Capture the cell that displays the provided text and extract its (X, Y) central coordinate. 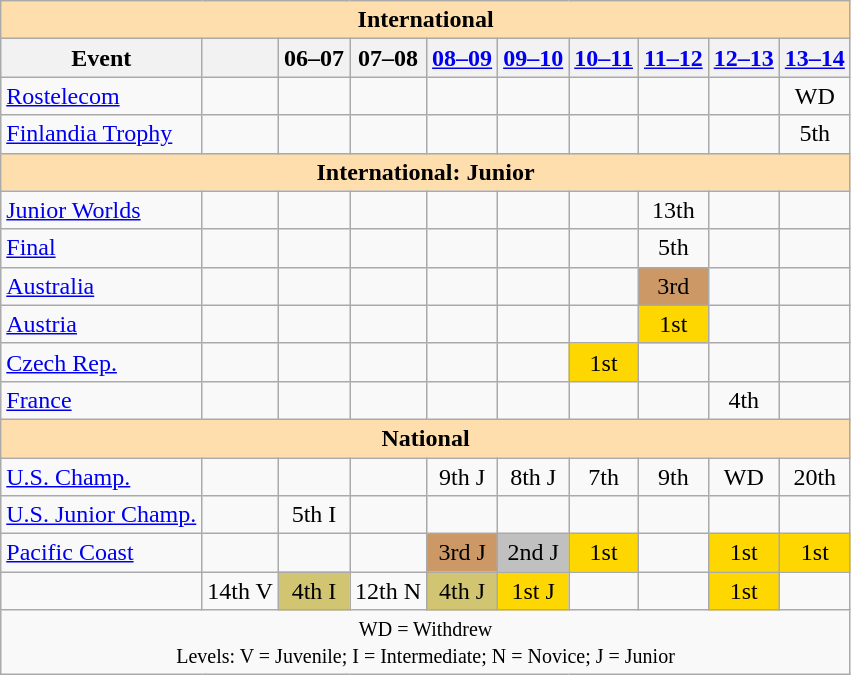
Czech Rep. (102, 362)
1st J (534, 591)
13–14 (814, 58)
3rd (673, 286)
9th (673, 477)
14th V (240, 591)
09–10 (534, 58)
France (102, 400)
5th I (314, 515)
National (426, 438)
10–11 (604, 58)
Austria (102, 324)
12–13 (744, 58)
WD = Withdrew Levels: V = Juvenile; I = Intermediate; N = Novice; J = Junior (426, 642)
Rostelecom (102, 96)
20th (814, 477)
U.S. Junior Champ. (102, 515)
Australia (102, 286)
4th (744, 400)
12th N (388, 591)
07–08 (388, 58)
U.S. Champ. (102, 477)
06–07 (314, 58)
7th (604, 477)
9th J (462, 477)
International: Junior (426, 172)
13th (673, 210)
Event (102, 58)
11–12 (673, 58)
3rd J (462, 553)
4th J (462, 591)
Pacific Coast (102, 553)
8th J (534, 477)
2nd J (534, 553)
Finlandia Trophy (102, 134)
08–09 (462, 58)
4th I (314, 591)
Final (102, 248)
International (426, 20)
Junior Worlds (102, 210)
